Return (X, Y) of the center of cell containing provided text 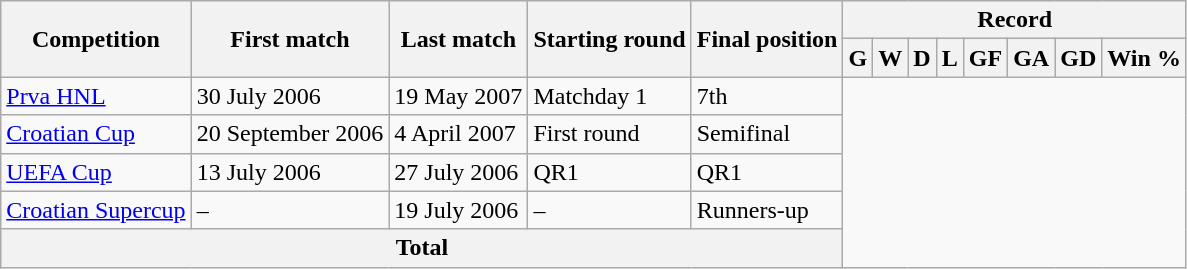
Croatian Supercup (96, 210)
First round (610, 134)
Competition (96, 39)
Total (422, 248)
First match (290, 39)
G (858, 58)
Runners-up (767, 210)
Matchday 1 (610, 96)
Semifinal (767, 134)
Starting round (610, 39)
D (922, 58)
13 July 2006 (290, 172)
30 July 2006 (290, 96)
GD (1078, 58)
UEFA Cup (96, 172)
Win % (1144, 58)
Prva HNL (96, 96)
GF (985, 58)
GA (1032, 58)
Croatian Cup (96, 134)
Record (1014, 20)
W (890, 58)
27 July 2006 (458, 172)
19 July 2006 (458, 210)
19 May 2007 (458, 96)
20 September 2006 (290, 134)
L (950, 58)
4 April 2007 (458, 134)
7th (767, 96)
Last match (458, 39)
Final position (767, 39)
